Scan for the cell matching the given text and deliver its [x, y] coordinate at center. 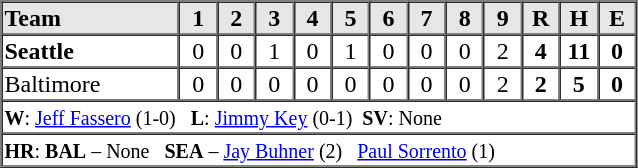
E [617, 18]
3 [274, 18]
Seattle [91, 50]
R [541, 18]
Team [91, 18]
8 [465, 18]
6 [388, 18]
W: Jeff Fassero (1-0) L: Jimmy Key (0-1) SV: None [319, 116]
HR: BAL – None SEA – Jay Buhner (2) Paul Sorrento (1) [319, 150]
11 [579, 50]
9 [503, 18]
7 [427, 18]
H [579, 18]
Baltimore [91, 84]
